Return [x, y] of the center of cell containing provided text 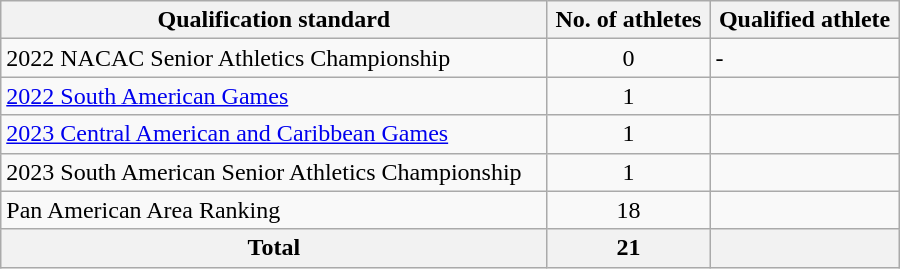
Qualification standard [274, 20]
0 [628, 58]
No. of athletes [628, 20]
2022 NACAC Senior Athletics Championship [274, 58]
Qualified athlete [804, 20]
18 [628, 210]
2023 Central American and Caribbean Games [274, 134]
- [804, 58]
Pan American Area Ranking [274, 210]
21 [628, 248]
2023 South American Senior Athletics Championship [274, 172]
2022 South American Games [274, 96]
Total [274, 248]
